Identify which cell holds the provided text, then report its (x, y) central coordinate. 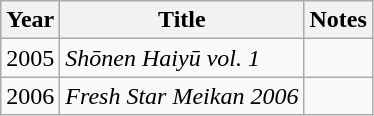
Notes (338, 20)
Title (182, 20)
2006 (30, 96)
Fresh Star Meikan 2006 (182, 96)
Year (30, 20)
2005 (30, 58)
Shōnen Haiyū vol. 1 (182, 58)
